Locate the cell with the specified text and output its (X, Y) center coordinate. 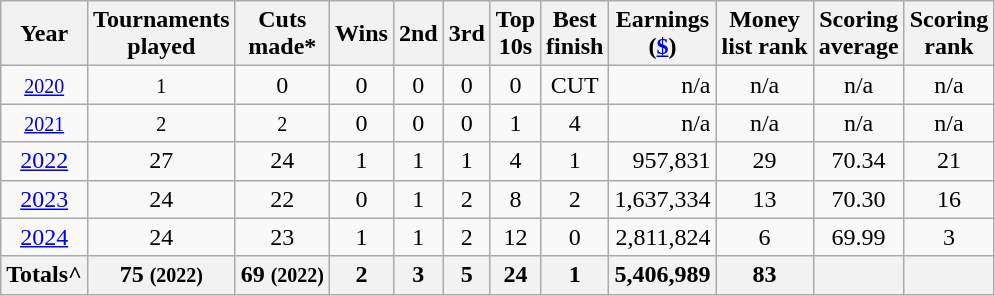
70.30 (858, 199)
Moneylist rank (764, 34)
CUT (575, 85)
Wins (361, 34)
Scoring average (858, 34)
2023 (44, 199)
2021 (44, 123)
3rd (466, 34)
13 (764, 199)
2020 (44, 85)
8 (515, 199)
27 (162, 161)
23 (282, 237)
69 (2022) (282, 275)
Top 10s (515, 34)
1,637,334 (662, 199)
12 (515, 237)
5,406,989 (662, 275)
16 (949, 199)
70.34 (858, 161)
2nd (418, 34)
Cuts made* (282, 34)
Year (44, 34)
69.99 (858, 237)
Tournaments played (162, 34)
957,831 (662, 161)
21 (949, 161)
83 (764, 275)
2022 (44, 161)
Earnings($) (662, 34)
Scoringrank (949, 34)
Best finish (575, 34)
2024 (44, 237)
75 (2022) (162, 275)
29 (764, 161)
6 (764, 237)
Totals^ (44, 275)
22 (282, 199)
5 (466, 275)
2,811,824 (662, 237)
